Find where the given text appears and provide that cell's center as (X, Y) coordinate. 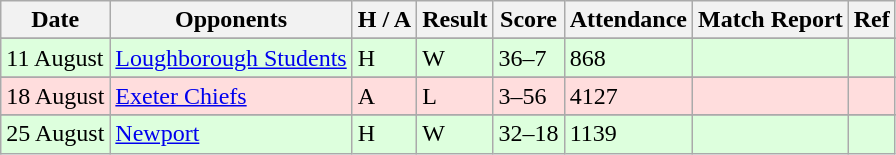
Opponents (231, 20)
Score (528, 20)
A (384, 96)
868 (628, 58)
Result (455, 20)
3–56 (528, 96)
Attendance (628, 20)
18 August (56, 96)
4127 (628, 96)
Newport (231, 134)
32–18 (528, 134)
Ref (872, 20)
11 August (56, 58)
1139 (628, 134)
36–7 (528, 58)
H / A (384, 20)
25 August (56, 134)
Match Report (770, 20)
Exeter Chiefs (231, 96)
L (455, 96)
Loughborough Students (231, 58)
Date (56, 20)
